Extract the [X, Y] coordinate from the center of the cell holding the provided text.  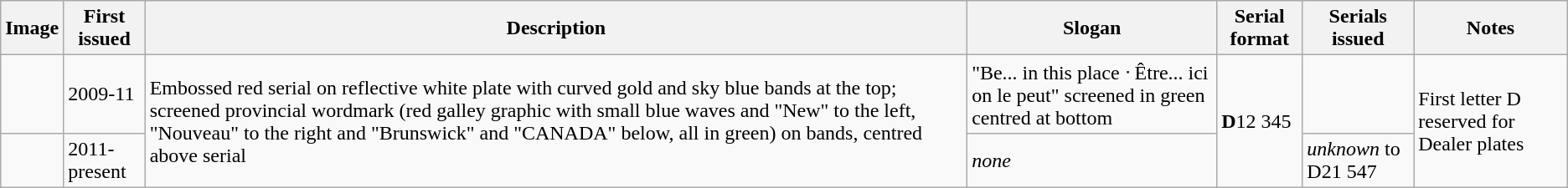
"Be... in this place ᐧ Être... ici on le peut" screened in green centred at bottom [1092, 94]
First letter D reserved for Dealer plates [1491, 122]
Slogan [1092, 28]
First issued [104, 28]
unknown to D21 547 [1359, 160]
2009-11 [104, 94]
Serial format [1260, 28]
2011-present [104, 160]
Description [556, 28]
Image [32, 28]
D12 345 [1260, 122]
Notes [1491, 28]
none [1092, 160]
Serials issued [1359, 28]
